From the cell containing the given text, extract its center point as [x, y] coordinate. 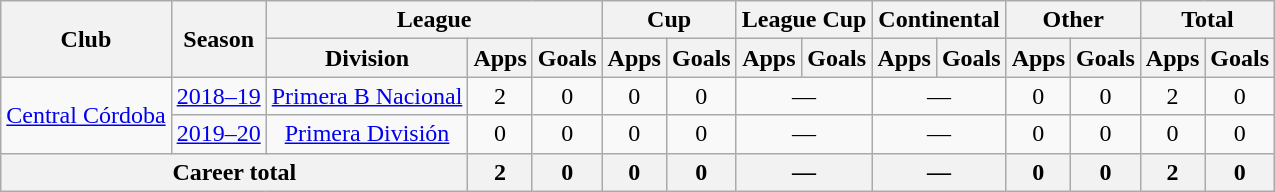
Primera B Nacional [367, 96]
Continental [939, 20]
Division [367, 58]
League [434, 20]
Season [218, 39]
Total [1207, 20]
Cup [669, 20]
2018–19 [218, 96]
Central Córdoba [86, 115]
Career total [234, 172]
League Cup [804, 20]
Other [1073, 20]
Club [86, 39]
Primera División [367, 134]
2019–20 [218, 134]
